Extract the [X, Y] coordinate from the center of the cell holding the provided text.  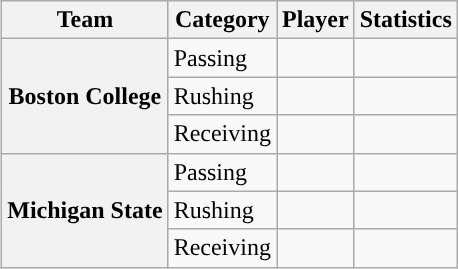
Player [315, 20]
Michigan State [85, 210]
Boston College [85, 96]
Team [85, 20]
Statistics [406, 20]
Category [222, 20]
